Return (X, Y) of the center of cell containing provided text 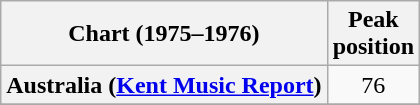
Australia (Kent Music Report) (164, 85)
Chart (1975–1976) (164, 34)
76 (373, 85)
Peakposition (373, 34)
